Pinpoint the cell where the given text exists, returning its (x, y) midpoint coordinate. 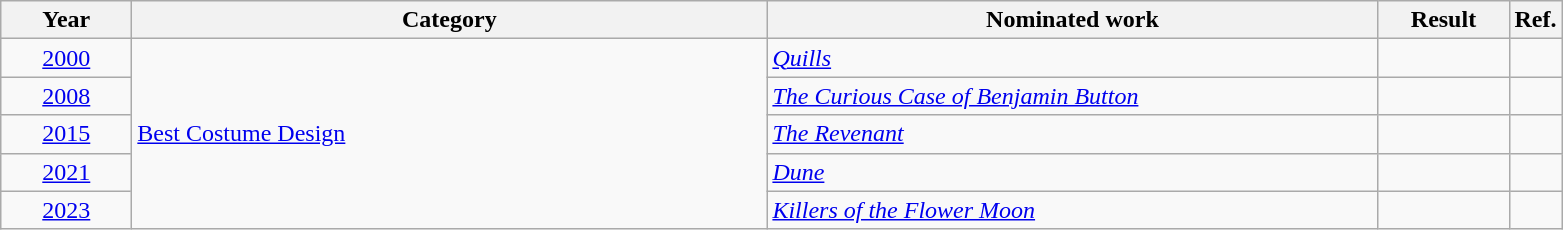
Ref. (1536, 20)
2021 (66, 172)
Result (1444, 20)
Quills (1072, 58)
2000 (66, 58)
Category (450, 20)
Year (66, 20)
Dune (1072, 172)
Killers of the Flower Moon (1072, 210)
2023 (66, 210)
Nominated work (1072, 20)
2015 (66, 134)
2008 (66, 96)
The Revenant (1072, 134)
The Curious Case of Benjamin Button (1072, 96)
Best Costume Design (450, 134)
